Provide the (x, y) coordinate of the cell's center where the given text is located.  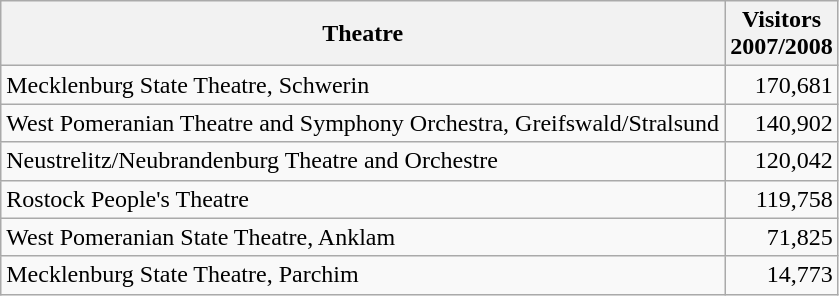
Visitors2007/2008 (782, 34)
14,773 (782, 275)
West Pomeranian Theatre and Symphony Orchestra, Greifswald/Stralsund (363, 123)
170,681 (782, 85)
120,042 (782, 161)
West Pomeranian State Theatre, Anklam (363, 237)
Mecklenburg State Theatre, Parchim (363, 275)
Theatre (363, 34)
71,825 (782, 237)
119,758 (782, 199)
Mecklenburg State Theatre, Schwerin (363, 85)
140,902 (782, 123)
Neustrelitz/Neubrandenburg Theatre and Orchestre (363, 161)
Rostock People's Theatre (363, 199)
